Provide the [X, Y] coordinate of the cell's center where the given text is located.  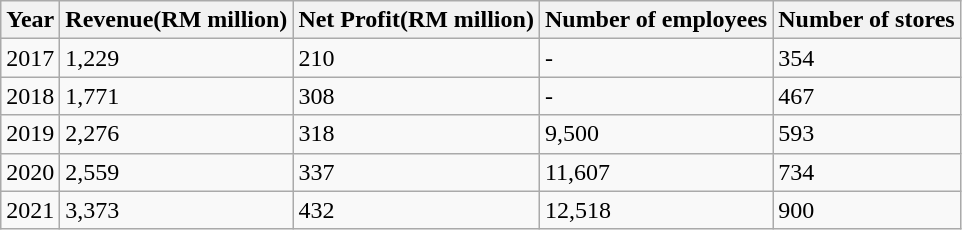
1,229 [176, 58]
Net Profit(RM million) [416, 20]
2017 [30, 58]
2018 [30, 96]
2020 [30, 172]
9,500 [656, 134]
593 [867, 134]
2021 [30, 210]
11,607 [656, 172]
210 [416, 58]
354 [867, 58]
2,559 [176, 172]
Year [30, 20]
337 [416, 172]
467 [867, 96]
900 [867, 210]
12,518 [656, 210]
Revenue(RM million) [176, 20]
3,373 [176, 210]
432 [416, 210]
2019 [30, 134]
308 [416, 96]
Number of stores [867, 20]
Number of employees [656, 20]
318 [416, 134]
2,276 [176, 134]
1,771 [176, 96]
734 [867, 172]
